From the cell containing the given text, extract its center point as (x, y) coordinate. 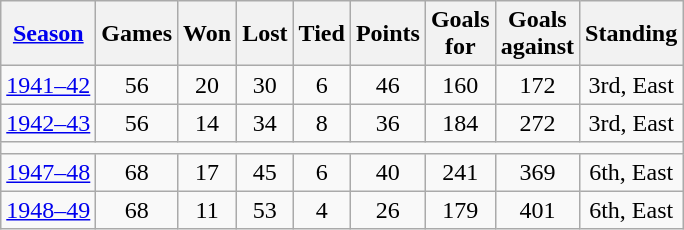
8 (322, 123)
369 (537, 172)
1947–48 (48, 172)
30 (265, 85)
20 (208, 85)
34 (265, 123)
53 (265, 210)
Goalsagainst (537, 34)
1942–43 (48, 123)
Tied (322, 34)
17 (208, 172)
26 (388, 210)
Won (208, 34)
Games (137, 34)
11 (208, 210)
Lost (265, 34)
Season (48, 34)
40 (388, 172)
184 (460, 123)
45 (265, 172)
Standing (632, 34)
179 (460, 210)
Points (388, 34)
14 (208, 123)
172 (537, 85)
401 (537, 210)
160 (460, 85)
46 (388, 85)
4 (322, 210)
Goalsfor (460, 34)
1941–42 (48, 85)
241 (460, 172)
36 (388, 123)
1948–49 (48, 210)
272 (537, 123)
